Search for the cell housing the specified text and yield its (X, Y) center coordinate. 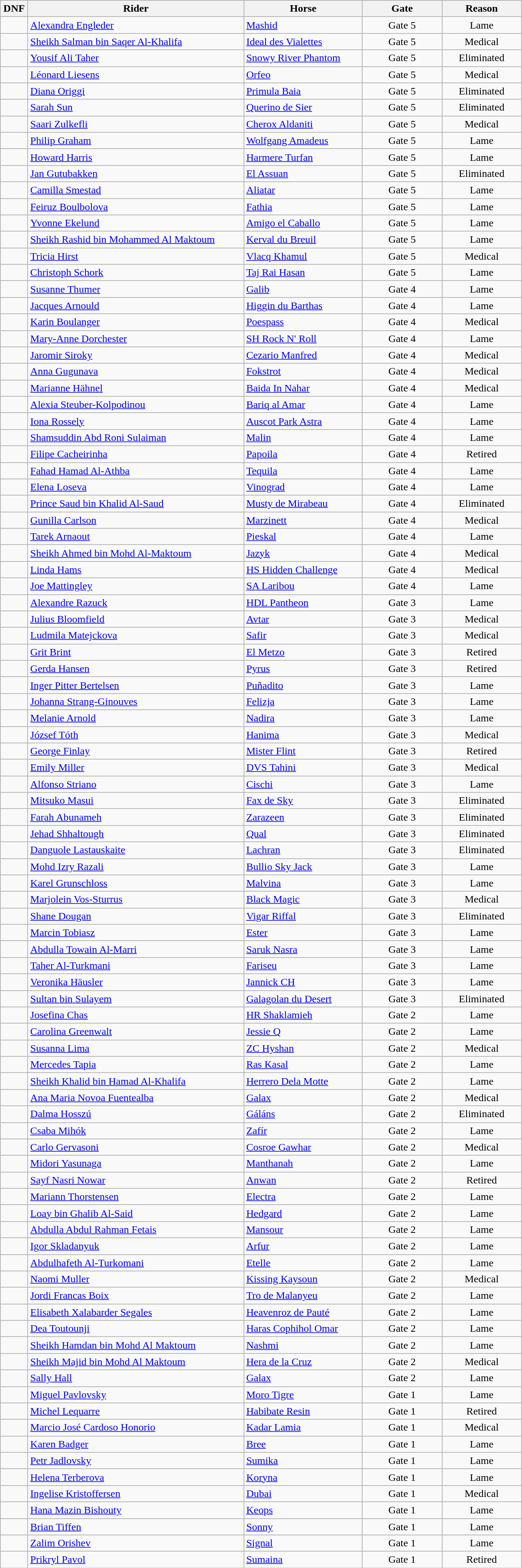
Reason (482, 9)
Filipe Cacheirinha (136, 454)
Wolfgang Amadeus (303, 140)
Feiruz Boulbolova (136, 207)
Electra (303, 1196)
Mohd Izry Razali (136, 867)
Johanna Strang-Ginouves (136, 701)
Harmere Turfan (303, 157)
Fahad Hamad Al-Athba (136, 470)
Anna Gugunava (136, 372)
Miguel Pavlovsky (136, 1395)
El Assuan (303, 173)
Mary-Anne Dorchester (136, 339)
Josefina Chas (136, 1015)
Marcio José Cardoso Honorio (136, 1428)
Marjolein Vos-Sturrus (136, 900)
Camilla Smestad (136, 190)
Mitsuko Masui (136, 801)
Marcin Tobiasz (136, 932)
Fariseu (303, 965)
Etelle (303, 1263)
Sheikh Hamdan bin Mohd Al Maktoum (136, 1345)
Vlacq Khamul (303, 256)
Jessie Q (303, 1032)
Alfonso Striano (136, 784)
Manthanah (303, 1164)
Alexandre Razuck (136, 603)
Sheikh Majid bin Mohd Al Maktoum (136, 1362)
Pyrus (303, 668)
Sarah Sun (136, 108)
Michel Lequarre (136, 1411)
Susanna Lima (136, 1048)
Musty de Mirabeau (303, 504)
Saruk Nasra (303, 949)
Jan Gutubakken (136, 173)
Marzinett (303, 520)
Cosroe Gawhar (303, 1147)
Cischi (303, 784)
Carlo Gervasoni (136, 1147)
Diana Origgi (136, 91)
Dea Toutounji (136, 1329)
Karel Grunschloss (136, 883)
Kerval du Breuil (303, 240)
George Finlay (136, 751)
Qual (303, 834)
Puñadito (303, 685)
Taj Rai Hasan (303, 273)
Papoila (303, 454)
Pieskal (303, 537)
Gate (402, 9)
Karin Boulanger (136, 322)
ZC Hyshan (303, 1048)
Shane Dougan (136, 916)
Zalim Orishev (136, 1543)
Emily Miller (136, 768)
Mercedes Tapia (136, 1065)
Horse (303, 9)
Mashid (303, 25)
Brian Tiffen (136, 1526)
Prince Saud bin Khalid Al-Saud (136, 504)
Jordi Francas Boix (136, 1296)
Nadira (303, 718)
Mister Flint (303, 751)
Galib (303, 289)
Jehad Shhaltough (136, 834)
Safir (303, 636)
Gáláns (303, 1114)
Carolina Greenwalt (136, 1032)
Hedgard (303, 1213)
Sheikh Khalid bin Hamad Al-Khalifa (136, 1081)
Iona Rossely (136, 421)
Avtar (303, 619)
Abdulla Towain Al-Marri (136, 949)
Ras Kasal (303, 1065)
Sumaina (303, 1560)
SA Laribou (303, 586)
Ingelise Kristoffersen (136, 1493)
Kissing Kaysoun (303, 1279)
Abdulhafeth Al-Turkomani (136, 1263)
Querino de Sier (303, 108)
Mariann Thorstensen (136, 1196)
Léonard Liesens (136, 75)
DNF (14, 9)
Signal (303, 1543)
Lachran (303, 850)
Jazyk (303, 553)
Dubai (303, 1493)
Mansour (303, 1229)
Baida In Nahar (303, 388)
Vigar Riffal (303, 916)
Alexandra Engleder (136, 25)
Howard Harris (136, 157)
Midori Yasunaga (136, 1164)
Elena Loseva (136, 487)
Arfur (303, 1246)
Heavenroz de Pauté (303, 1312)
HR Shaklamieh (303, 1015)
Cezario Manfred (303, 355)
Sheikh Rashid bin Mohammed Al Maktoum (136, 240)
Fokstrot (303, 372)
Poespass (303, 322)
Orfeo (303, 75)
SH Rock N' Roll (303, 339)
Zafír (303, 1131)
El Metzo (303, 652)
Tarek Arnaout (136, 537)
Moro Tigre (303, 1395)
Zarazeen (303, 817)
Joe Mattingley (136, 586)
Sultan bin Sulayem (136, 998)
Farah Abunameh (136, 817)
Abdulla Abdul Rahman Fetais (136, 1229)
Loay bin Ghalib Al-Said (136, 1213)
Galagolan du Desert (303, 998)
Jannick CH (303, 982)
Higgin du Barthas (303, 306)
Yousif Ali Taher (136, 58)
Prikryl Pavol (136, 1560)
Julius Bloomfield (136, 619)
HS Hidden Challenge (303, 570)
Dalma Hosszú (136, 1114)
Primula Baia (303, 91)
Hana Mazin Bishouty (136, 1510)
Malvina (303, 883)
Susanne Thumer (136, 289)
Sumika (303, 1460)
Vinograd (303, 487)
Bree (303, 1444)
Gerda Hansen (136, 668)
Jacques Arnould (136, 306)
Herrero Dela Motte (303, 1081)
Elisabeth Xalabarder Segales (136, 1312)
DVS Tahini (303, 768)
Ana Maria Novoa Fuentealba (136, 1098)
Inger Pitter Bertelsen (136, 685)
Naomi Muller (136, 1279)
Bullio Sky Jack (303, 867)
Tricia Hirst (136, 256)
Amigo el Caballo (303, 223)
Nashmi (303, 1345)
Keops (303, 1510)
Saari Zulkefli (136, 124)
Veronika Häusler (136, 982)
Haras Cophihol Omar (303, 1329)
Snowy River Phantom (303, 58)
Linda Hams (136, 570)
Hanima (303, 735)
Igor Skladanyuk (136, 1246)
Ideal des Vialettes (303, 42)
Shamsuddin Abd Roni Sulaiman (136, 437)
Marianne Hähnel (136, 388)
HDL Pantheon (303, 603)
Black Magic (303, 900)
Fathia (303, 207)
Philip Graham (136, 140)
Rider (136, 9)
Tro de Malanyeu (303, 1296)
Taher Al-Turkmani (136, 965)
Sayf Nasri Nowar (136, 1180)
Gunilla Carlson (136, 520)
Auscot Park Astra (303, 421)
Fax de Sky (303, 801)
Bariq al Amar (303, 404)
Jaromir Siroky (136, 355)
Sheikh Ahmed bin Mohd Al-Maktoum (136, 553)
Habibate Resin (303, 1411)
Cherox Aldaniti (303, 124)
Yvonne Ekelund (136, 223)
Sheikh Salman bin Saqer Al-Khalifa (136, 42)
Danguole Lastauskaite (136, 850)
Sally Hall (136, 1378)
József Tóth (136, 735)
Ludmila Matejckova (136, 636)
Hera de la Cruz (303, 1362)
Tequila (303, 470)
Karen Badger (136, 1444)
Koryna (303, 1477)
Alexia Steuber-Kolpodinou (136, 404)
Anwan (303, 1180)
Csaba Mihók (136, 1131)
Felizja (303, 701)
Aliatar (303, 190)
Helena Terberova (136, 1477)
Sonny (303, 1526)
Ester (303, 932)
Kadar Lamia (303, 1428)
Petr Jadlovsky (136, 1460)
Melanie Arnold (136, 718)
Grit Brint (136, 652)
Malin (303, 437)
Christoph Schork (136, 273)
